Return the (X, Y) coordinate for the center point of the cell that contains the specified text.  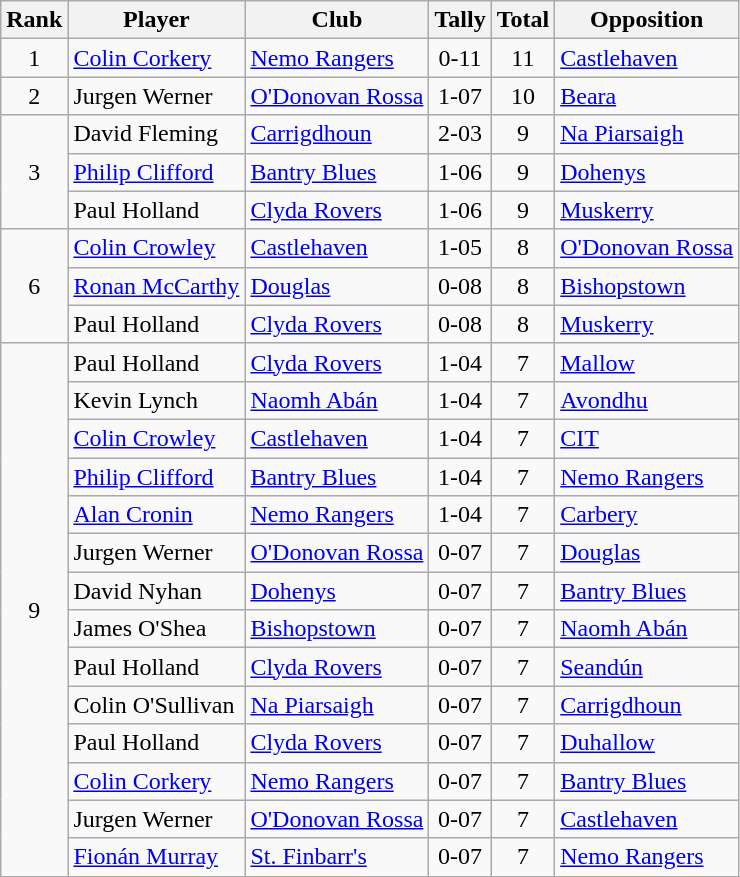
Player (156, 20)
10 (523, 96)
11 (523, 58)
CIT (647, 438)
Club (337, 20)
Opposition (647, 20)
Fionán Murray (156, 857)
Carbery (647, 515)
David Nyhan (156, 591)
Ronan McCarthy (156, 286)
0-11 (460, 58)
1-07 (460, 96)
Duhallow (647, 743)
Tally (460, 20)
1 (34, 58)
Alan Cronin (156, 515)
Beara (647, 96)
1-05 (460, 248)
David Fleming (156, 134)
Kevin Lynch (156, 400)
Total (523, 20)
St. Finbarr's (337, 857)
Colin O'Sullivan (156, 705)
2-03 (460, 134)
Seandún (647, 667)
6 (34, 286)
Mallow (647, 362)
3 (34, 172)
James O'Shea (156, 629)
Rank (34, 20)
2 (34, 96)
Avondhu (647, 400)
